Provide the [x, y] coordinate of the cell's center where the given text is located.  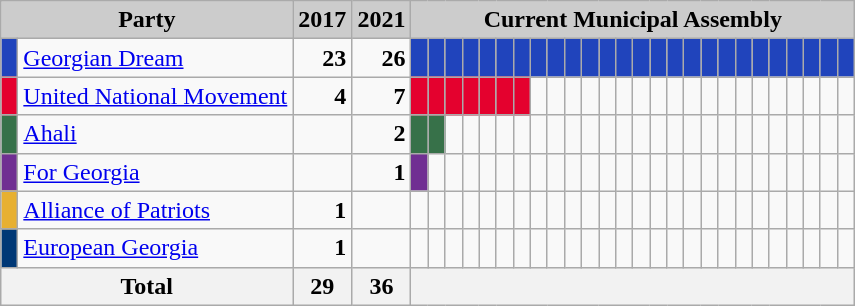
For Georgia [156, 172]
United National Movement [156, 96]
26 [382, 58]
23 [322, 58]
Total [147, 286]
2017 [322, 20]
7 [382, 96]
Ahali [156, 134]
Current Municipal Assembly [633, 20]
Georgian Dream [156, 58]
Party [147, 20]
European Georgia [156, 248]
2021 [382, 20]
29 [322, 286]
2 [382, 134]
Alliance of Patriots [156, 210]
36 [382, 286]
4 [322, 96]
